Detect which cell encompasses the target text, then output its [X, Y] center coordinate. 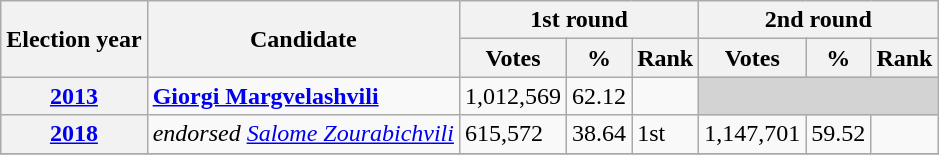
615,572 [512, 134]
2018 [74, 134]
2nd round [818, 20]
1,147,701 [752, 134]
62.12 [600, 96]
59.52 [838, 134]
1st [666, 134]
Giorgi Margvelashvili [303, 96]
2013 [74, 96]
Election year [74, 39]
1,012,569 [512, 96]
Candidate [303, 39]
38.64 [600, 134]
1st round [578, 20]
endorsed Salome Zourabichvili [303, 134]
